Determine the [X, Y] coordinate at the center of the cell enclosing the given text.  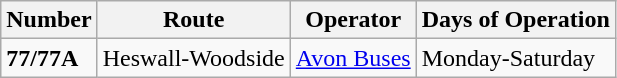
Number [49, 20]
77/77A [49, 58]
Monday-Saturday [516, 58]
Avon Buses [353, 58]
Operator [353, 20]
Days of Operation [516, 20]
Route [194, 20]
Heswall-Woodside [194, 58]
